Output the [x, y] coordinate of the center of the cell containing the given text.  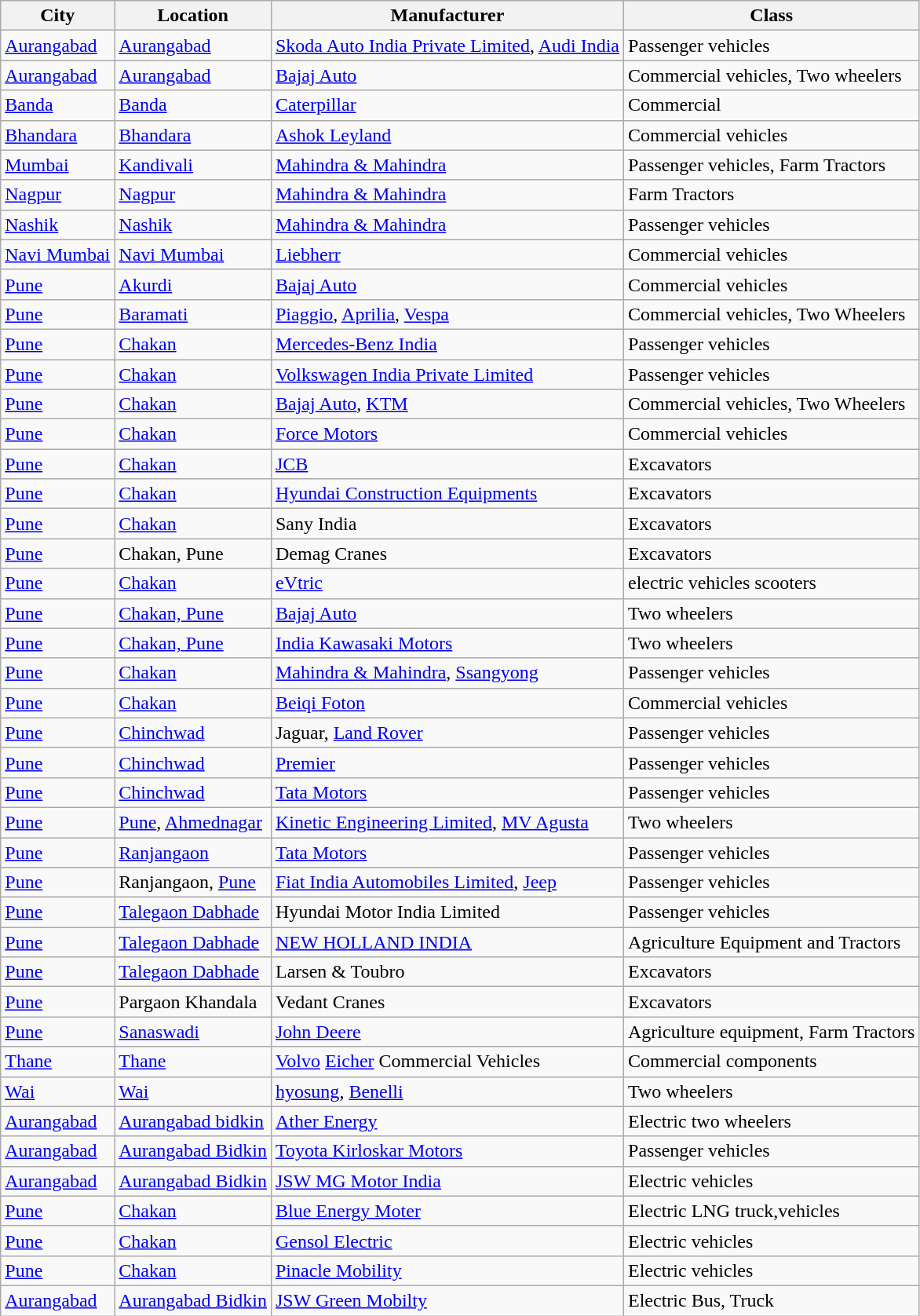
Vedant Cranes [447, 1002]
Hyundai Motor India Limited [447, 912]
Sany India [447, 524]
Pune, Ahmednagar [193, 822]
Piaggio, Aprilia, Vespa [447, 314]
Hyundai Construction Equipments [447, 494]
Premier [447, 762]
Volvo Eicher Commercial Vehicles [447, 1062]
Bajaj Auto, KTM [447, 404]
Location [193, 16]
Farm Tractors [772, 195]
Ashok Leyland [447, 135]
Pinacle Mobility [447, 1270]
John Deere [447, 1032]
Kinetic Engineering Limited, MV Agusta [447, 822]
Mercedes-Benz India [447, 344]
India Kawasaki Motors [447, 643]
Larsen & Toubro [447, 972]
JSW MG Motor India [447, 1181]
Baramati [193, 314]
Ather Energy [447, 1121]
Sanaswadi [193, 1032]
Mumbai [58, 165]
Commercial [772, 105]
Electric Bus, Truck [772, 1300]
Volkswagen India Private Limited [447, 375]
Agriculture equipment, Farm Tractors [772, 1032]
Commercial vehicles, Two wheelers [772, 75]
Caterpillar [447, 105]
eVtric [447, 583]
Passenger vehicles, Farm Tractors [772, 165]
Electric LNG truck,vehicles [772, 1211]
Toyota Kirloskar Motors [447, 1151]
Liebherr [447, 254]
Pargaon Khandala [193, 1002]
Electric two wheelers [772, 1121]
Beiqi Foton [447, 703]
Class [772, 16]
JCB [447, 464]
Mahindra & Mahindra, Ssangyong [447, 673]
JSW Green Mobilty [447, 1300]
Ranjangaon [193, 852]
Manufacturer [447, 16]
NEW HOLLAND INDIA [447, 942]
Ranjangaon, Pune [193, 883]
Aurangabad bidkin [193, 1121]
electric vehicles scooters [772, 583]
Demag Cranes [447, 554]
Jaguar, Land Rover [447, 733]
Force Motors [447, 434]
City [58, 16]
Commercial components [772, 1062]
hyosung, Benelli [447, 1091]
Kandivali [193, 165]
Fiat India Automobiles Limited, Jeep [447, 883]
Gensol Electric [447, 1241]
Akurdi [193, 284]
Skoda Auto India Private Limited, Audi India [447, 46]
Blue Energy Moter [447, 1211]
Agriculture Equipment and Tractors [772, 942]
